Output the (x, y) coordinate of the center of the cell containing the given text.  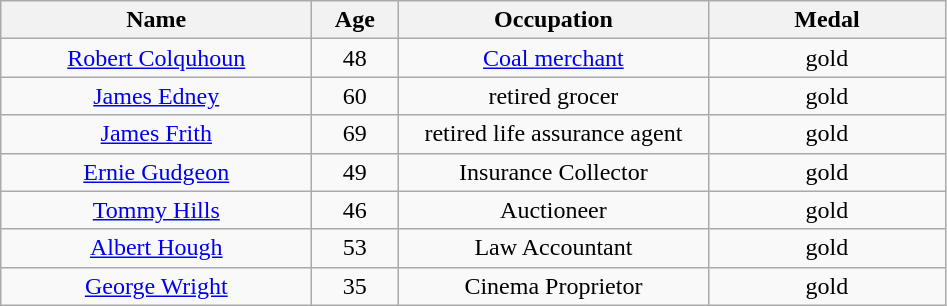
Insurance Collector (554, 172)
Ernie Gudgeon (156, 172)
Law Accountant (554, 248)
48 (355, 58)
Tommy Hills (156, 210)
49 (355, 172)
Robert Colquhoun (156, 58)
53 (355, 248)
Name (156, 20)
35 (355, 286)
James Frith (156, 134)
Occupation (554, 20)
Age (355, 20)
Medal (827, 20)
60 (355, 96)
retired life assurance agent (554, 134)
Cinema Proprietor (554, 286)
Coal merchant (554, 58)
retired grocer (554, 96)
46 (355, 210)
Albert Hough (156, 248)
Auctioneer (554, 210)
James Edney (156, 96)
George Wright (156, 286)
69 (355, 134)
